Identify which cell holds the provided text, then report its (X, Y) central coordinate. 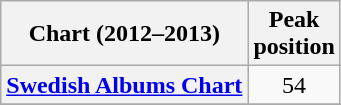
Swedish Albums Chart (124, 85)
Chart (2012–2013) (124, 34)
Peakposition (294, 34)
54 (294, 85)
